Return the (X, Y) coordinate for the center point of the cell that contains the specified text.  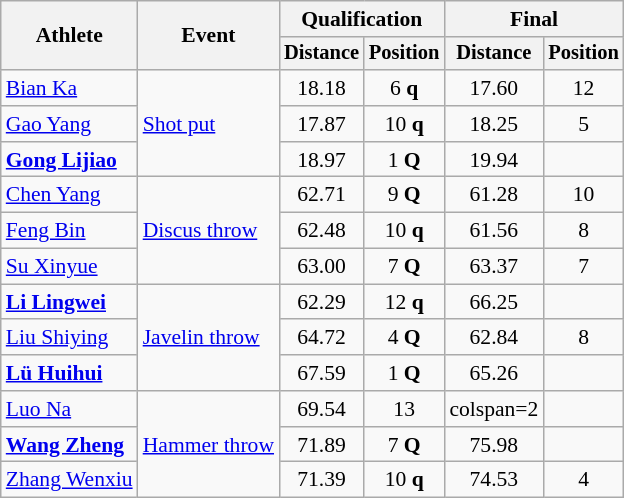
71.39 (322, 480)
67.59 (322, 373)
Bian Ka (70, 88)
Feng Bin (70, 231)
Luo Na (70, 409)
Gao Yang (70, 124)
74.53 (494, 480)
Discus throw (208, 230)
17.87 (322, 124)
6 q (404, 88)
18.97 (322, 160)
Final (534, 19)
17.60 (494, 88)
Li Lingwei (70, 302)
Qualification (362, 19)
62.48 (322, 231)
63.00 (322, 267)
13 (404, 409)
75.98 (494, 445)
Su Xinyue (70, 267)
62.71 (322, 195)
61.28 (494, 195)
colspan=2 (494, 409)
Liu Shiying (70, 338)
64.72 (322, 338)
66.25 (494, 302)
Event (208, 36)
Wang Zheng (70, 445)
Hammer throw (208, 444)
69.54 (322, 409)
12 (583, 88)
65.26 (494, 373)
5 (583, 124)
Lü Huihui (70, 373)
18.18 (322, 88)
12 q (404, 302)
62.84 (494, 338)
10 (583, 195)
19.94 (494, 160)
4 (583, 480)
9 Q (404, 195)
71.89 (322, 445)
63.37 (494, 267)
61.56 (494, 231)
7 (583, 267)
62.29 (322, 302)
Zhang Wenxiu (70, 480)
Shot put (208, 124)
Javelin throw (208, 338)
Chen Yang (70, 195)
18.25 (494, 124)
Gong Lijiao (70, 160)
4 Q (404, 338)
Athlete (70, 36)
